Extract the (x, y) coordinate from the center of the cell holding the provided text.  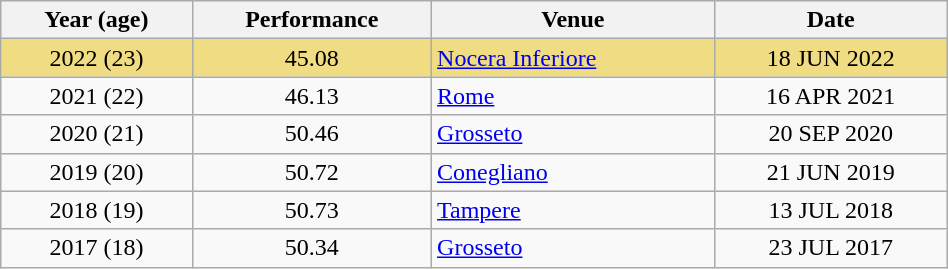
2022 (23) (96, 58)
50.73 (312, 210)
45.08 (312, 58)
50.46 (312, 134)
13 JUL 2018 (830, 210)
Performance (312, 20)
23 JUL 2017 (830, 248)
Year (age) (96, 20)
21 JUN 2019 (830, 172)
Nocera Inferiore (574, 58)
46.13 (312, 96)
2020 (21) (96, 134)
2021 (22) (96, 96)
2017 (18) (96, 248)
2018 (19) (96, 210)
Venue (574, 20)
2019 (20) (96, 172)
50.72 (312, 172)
18 JUN 2022 (830, 58)
Rome (574, 96)
20 SEP 2020 (830, 134)
Tampere (574, 210)
Conegliano (574, 172)
50.34 (312, 248)
Date (830, 20)
16 APR 2021 (830, 96)
